For the text-containing cell, return its midpoint in (X, Y) coordinate format. 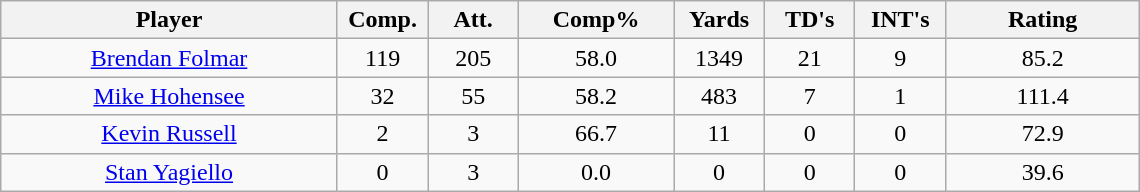
Comp% (596, 20)
11 (720, 134)
58.2 (596, 96)
21 (810, 58)
Brendan Folmar (170, 58)
85.2 (1043, 58)
1349 (720, 58)
39.6 (1043, 172)
Mike Hohensee (170, 96)
7 (810, 96)
66.7 (596, 134)
Att. (474, 20)
1 (900, 96)
Player (170, 20)
205 (474, 58)
32 (382, 96)
55 (474, 96)
483 (720, 96)
0.0 (596, 172)
TD's (810, 20)
Stan Yagiello (170, 172)
119 (382, 58)
2 (382, 134)
INT's (900, 20)
111.4 (1043, 96)
Comp. (382, 20)
Yards (720, 20)
Kevin Russell (170, 134)
58.0 (596, 58)
72.9 (1043, 134)
9 (900, 58)
Rating (1043, 20)
